Determine the (X, Y) coordinate at the center of the cell enclosing the given text.  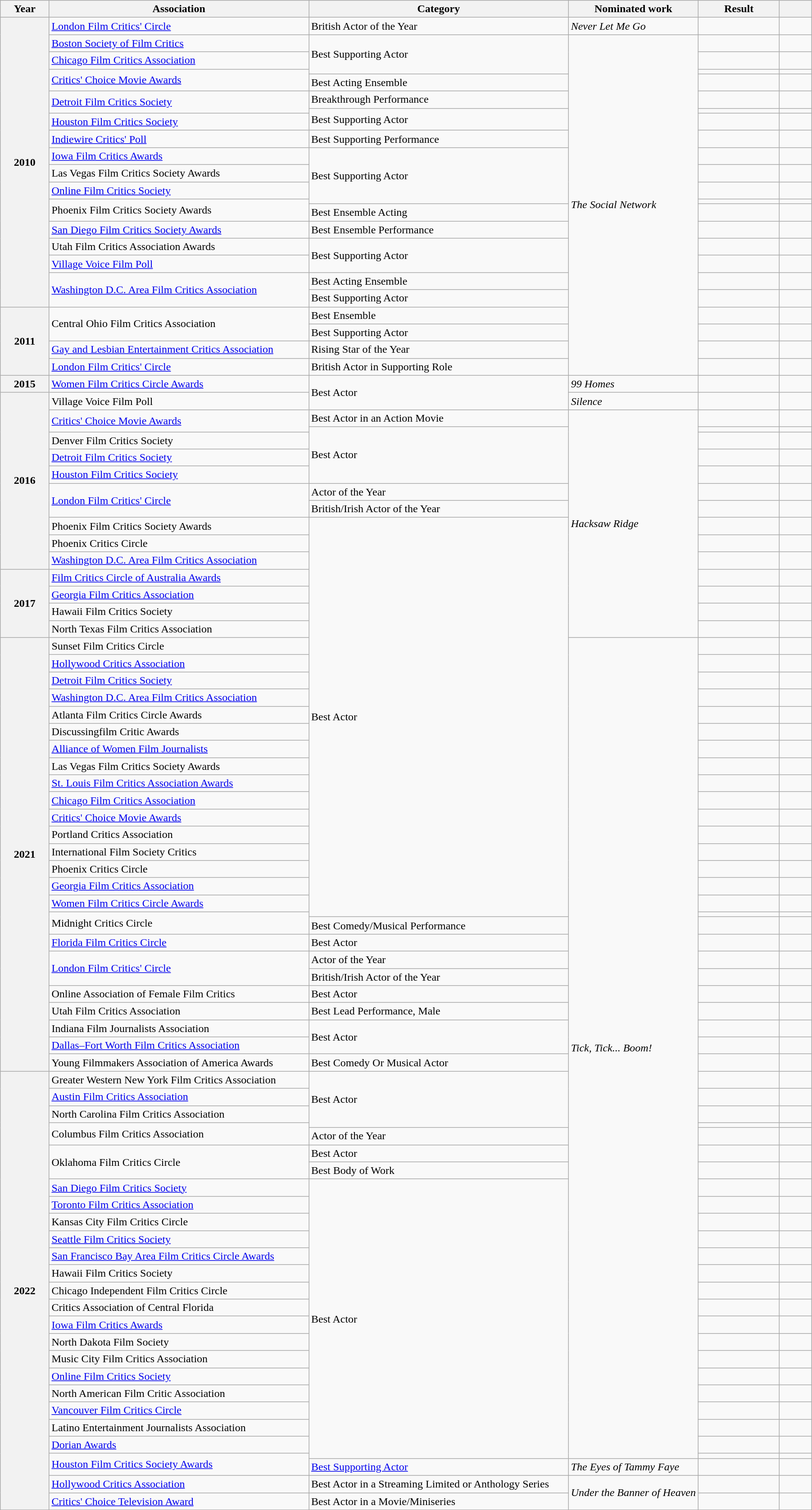
Sunset Film Critics Circle (179, 646)
99 Homes (633, 384)
2022 (25, 1291)
Central Ohio Film Critics Association (179, 324)
Houston Film Critics Society Awards (179, 1464)
Indiana Film Journalists Association (179, 1028)
International Film Society Critics (179, 852)
North Dakota Film Society (179, 1342)
Midnight Critics Circle (179, 923)
Best Comedy Or Musical Actor (439, 1063)
Chicago Independent Film Critics Circle (179, 1291)
Best Lead Performance, Male (439, 1011)
Alliance of Women Film Journalists (179, 749)
Nominated work (633, 9)
Best Body of Work (439, 1170)
2017 (25, 603)
Indiewire Critics' Poll (179, 139)
North American Film Critic Association (179, 1393)
Hacksaw Ridge (633, 523)
Boston Society of Film Critics (179, 43)
Seattle Film Critics Society (179, 1239)
Silence (633, 401)
2021 (25, 854)
Association (179, 9)
2010 (25, 162)
Rising Star of the Year (439, 350)
Austin Film Critics Association (179, 1097)
Atlanta Film Critics Circle Awards (179, 715)
Never Let Me Go (633, 26)
Latino Entertainment Journalists Association (179, 1428)
North Carolina Film Critics Association (179, 1114)
Best Actor in a Streaming Limited or Anthology Series (439, 1484)
San Francisco Bay Area Film Critics Circle Awards (179, 1256)
San Diego Film Critics Society Awards (179, 230)
Film Critics Circle of Australia Awards (179, 578)
Best Actor in a Movie/Miniseries (439, 1501)
Portland Critics Association (179, 835)
Breakthrough Performance (439, 100)
Tick, Tick... Boom! (633, 1048)
Vancouver Film Critics Circle (179, 1410)
Columbus Film Critics Association (179, 1133)
Florida Film Critics Circle (179, 942)
Critics' Choice Television Award (179, 1501)
Best Comedy/Musical Performance (439, 925)
2015 (25, 384)
Oklahoma Film Critics Circle (179, 1162)
Kansas City Film Critics Circle (179, 1222)
Gay and Lesbian Entertainment Critics Association (179, 350)
Young Filmmakers Association of America Awards (179, 1063)
The Social Network (633, 205)
Dorian Awards (179, 1445)
British Actor of the Year (439, 26)
Year (25, 9)
Music City Film Critics Association (179, 1359)
San Diego Film Critics Society (179, 1187)
Under the Banner of Heaven (633, 1492)
Online Association of Female Film Critics (179, 994)
Dallas–Fort Worth Film Critics Association (179, 1046)
2011 (25, 341)
Critics Association of Central Florida (179, 1308)
Best Supporting Performance (439, 139)
North Texas Film Critics Association (179, 629)
Result (739, 9)
Best Actor in an Action Movie (439, 418)
Utah Film Critics Association (179, 1011)
Best Ensemble Acting (439, 213)
St. Louis Film Critics Association Awards (179, 783)
The Eyes of Tammy Faye (633, 1467)
2016 (25, 481)
Denver Film Critics Society (179, 440)
Greater Western New York Film Critics Association (179, 1080)
Discussingfilm Critic Awards (179, 732)
Best Ensemble Performance (439, 230)
Utah Film Critics Association Awards (179, 247)
British Actor in Supporting Role (439, 367)
Category (439, 9)
Best Ensemble (439, 315)
Toronto Film Critics Association (179, 1205)
